Find where the given text appears and provide that cell's center as [X, Y] coordinate. 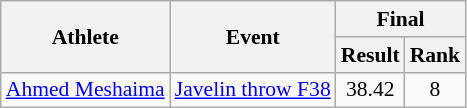
Javelin throw F38 [253, 90]
Final [400, 19]
38.42 [370, 90]
Rank [436, 55]
8 [436, 90]
Athlete [86, 36]
Result [370, 55]
Event [253, 36]
Ahmed Meshaima [86, 90]
